Extract the [X, Y] coordinate from the center of the cell holding the provided text.  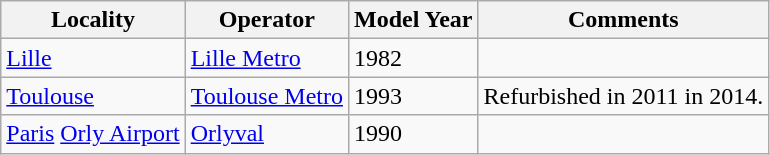
Lille [93, 58]
Paris Orly Airport [93, 134]
Lille Metro [266, 58]
Toulouse [93, 96]
1982 [412, 58]
Model Year [412, 20]
Comments [624, 20]
Locality [93, 20]
1990 [412, 134]
Refurbished in 2011 in 2014. [624, 96]
Toulouse Metro [266, 96]
Orlyval [266, 134]
Operator [266, 20]
1993 [412, 96]
